Find where the given text appears and provide that cell's center as [X, Y] coordinate. 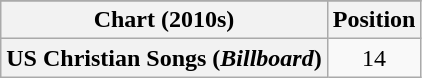
Position [374, 20]
Chart (2010s) [164, 20]
US Christian Songs (Billboard) [164, 58]
14 [374, 58]
